For the text-containing cell, return its midpoint in [X, Y] coordinate format. 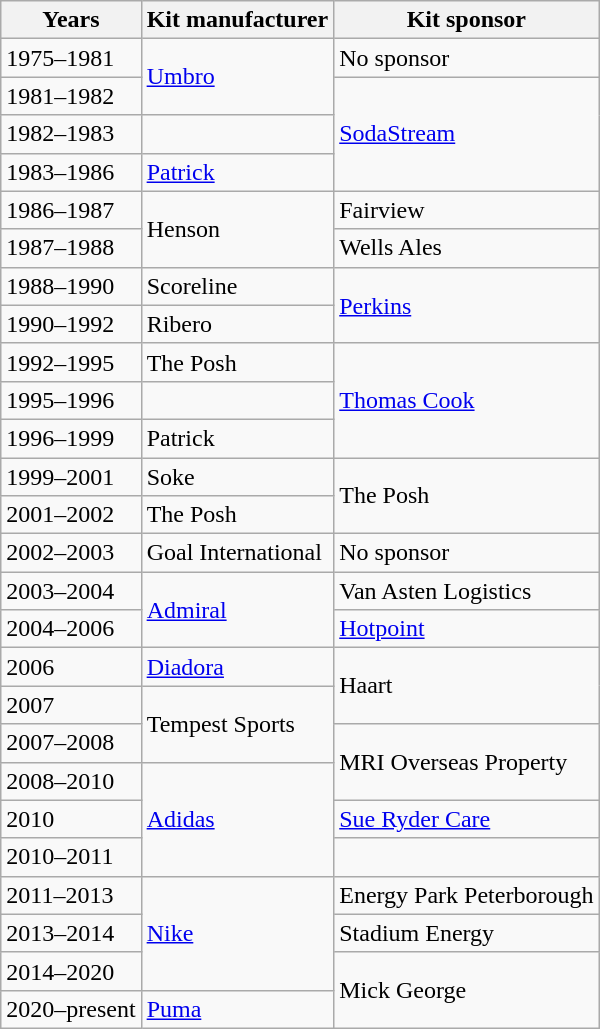
2014–2020 [71, 971]
2010 [71, 819]
Sue Ryder Care [466, 819]
2003–2004 [71, 591]
2006 [71, 667]
1996–1999 [71, 438]
1975–1981 [71, 58]
MRI Overseas Property [466, 762]
Haart [466, 686]
2004–2006 [71, 629]
Puma [238, 1009]
Soke [238, 477]
Wells Ales [466, 248]
Years [71, 20]
Admiral [238, 610]
2011–2013 [71, 895]
Hotpoint [466, 629]
1982–1983 [71, 134]
2007–2008 [71, 743]
1988–1990 [71, 286]
2001–2002 [71, 515]
Stadium Energy [466, 933]
Goal International [238, 553]
2013–2014 [71, 933]
Umbro [238, 77]
Kit sponsor [466, 20]
1995–1996 [71, 400]
1990–1992 [71, 324]
Perkins [466, 305]
1983–1986 [71, 172]
2007 [71, 705]
1986–1987 [71, 210]
2010–2011 [71, 857]
Henson [238, 229]
Thomas Cook [466, 400]
Tempest Sports [238, 724]
Energy Park Peterborough [466, 895]
2002–2003 [71, 553]
Van Asten Logistics [466, 591]
SodaStream [466, 134]
1992–1995 [71, 362]
Adidas [238, 819]
Mick George [466, 990]
Fairview [466, 210]
2008–2010 [71, 781]
Ribero [238, 324]
1981–1982 [71, 96]
Scoreline [238, 286]
Diadora [238, 667]
1987–1988 [71, 248]
Kit manufacturer [238, 20]
2020–present [71, 1009]
Nike [238, 933]
1999–2001 [71, 477]
